Search for the cell housing the specified text and yield its (X, Y) center coordinate. 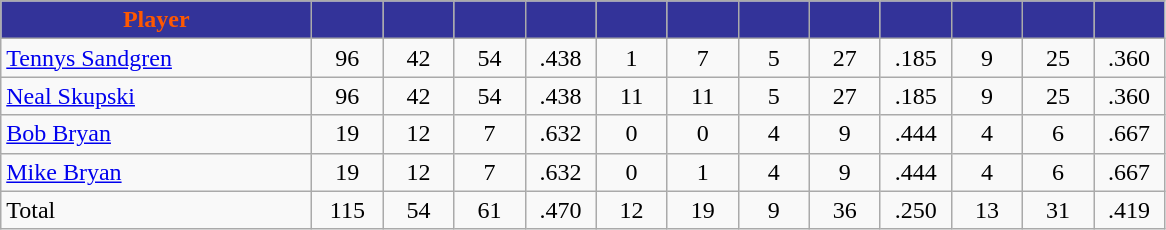
Total (156, 210)
.250 (916, 210)
.470 (560, 210)
Mike Bryan (156, 172)
.419 (1130, 210)
61 (490, 210)
31 (1058, 210)
Player (156, 20)
Tennys Sandgren (156, 58)
13 (986, 210)
Neal Skupski (156, 96)
Bob Bryan (156, 134)
36 (844, 210)
115 (348, 210)
